Find where the given text appears and provide that cell's center as (x, y) coordinate. 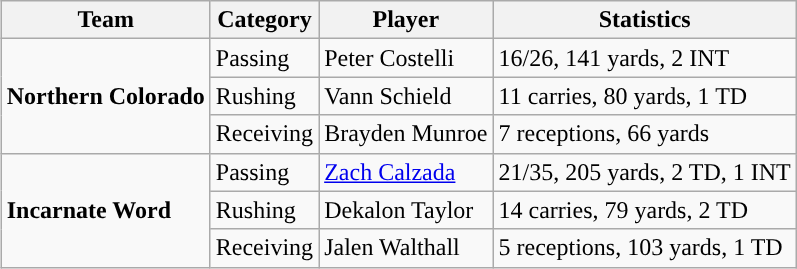
7 receptions, 66 yards (644, 134)
Zach Calzada (406, 172)
Incarnate Word (106, 210)
Northern Colorado (106, 96)
Team (106, 20)
16/26, 141 yards, 2 INT (644, 58)
Jalen Walthall (406, 248)
Brayden Munroe (406, 134)
Vann Schield (406, 96)
11 carries, 80 yards, 1 TD (644, 96)
Player (406, 20)
21/35, 205 yards, 2 TD, 1 INT (644, 172)
Statistics (644, 20)
Category (264, 20)
5 receptions, 103 yards, 1 TD (644, 248)
Dekalon Taylor (406, 210)
Peter Costelli (406, 58)
14 carries, 79 yards, 2 TD (644, 210)
